Scan for the cell matching the given text and deliver its [x, y] coordinate at center. 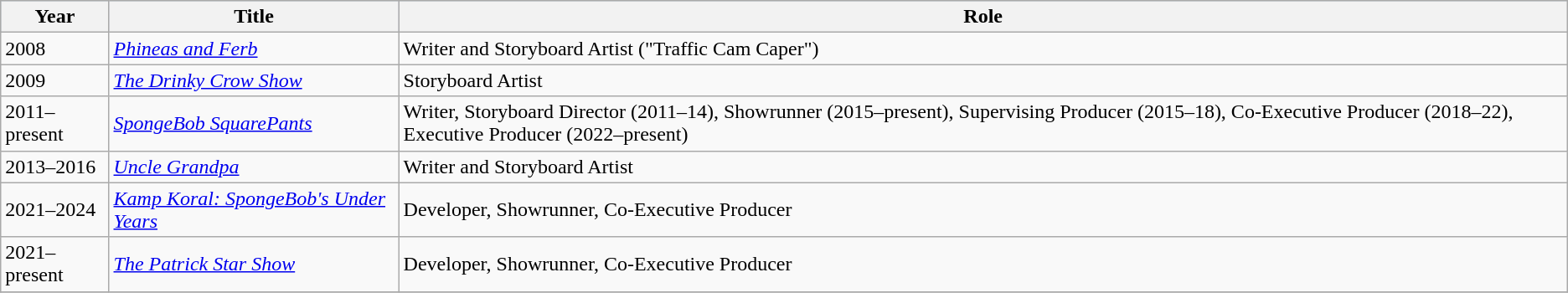
Writer and Storyboard Artist ("Traffic Cam Caper") [983, 49]
The Patrick Star Show [254, 265]
Phineas and Ferb [254, 49]
2013–2016 [55, 167]
2008 [55, 49]
SpongeBob SquarePants [254, 124]
2021–2024 [55, 209]
Writer and Storyboard Artist [983, 167]
The Drinky Crow Show [254, 80]
Year [55, 17]
Storyboard Artist [983, 80]
2021–present [55, 265]
Title [254, 17]
2009 [55, 80]
Kamp Koral: SpongeBob's Under Years [254, 209]
2011–present [55, 124]
Uncle Grandpa [254, 167]
Role [983, 17]
